Search for the cell housing the specified text and yield its (X, Y) center coordinate. 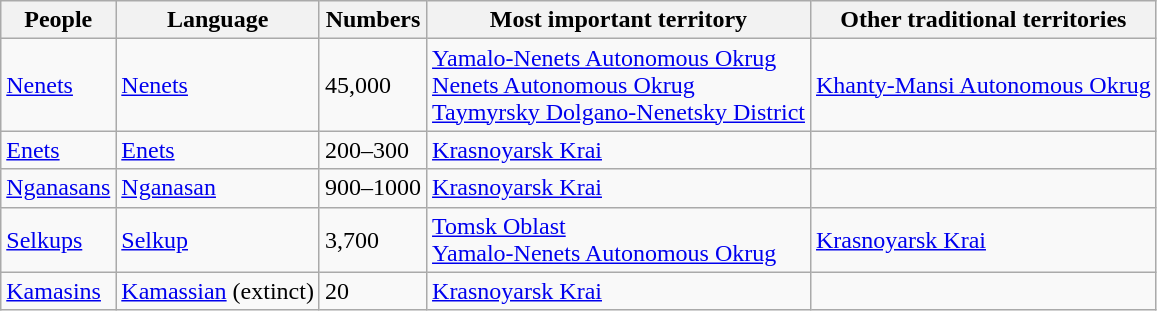
Kamassian (extinct) (218, 291)
Tomsk OblastYamalo-Nenets Autonomous Okrug (619, 240)
Numbers (372, 20)
People (58, 20)
Kamasins (58, 291)
Selkups (58, 240)
Language (218, 20)
3,700 (372, 240)
Nganasans (58, 188)
Khanty-Mansi Autonomous Okrug (983, 85)
Most important territory (619, 20)
Yamalo-Nenets Autonomous OkrugNenets Autonomous OkrugTaymyrsky Dolgano-Nenetsky District (619, 85)
45,000 (372, 85)
Nganasan (218, 188)
200–300 (372, 150)
20 (372, 291)
Other traditional territories (983, 20)
900–1000 (372, 188)
Selkup (218, 240)
